Capture the cell that displays the provided text and extract its (X, Y) central coordinate. 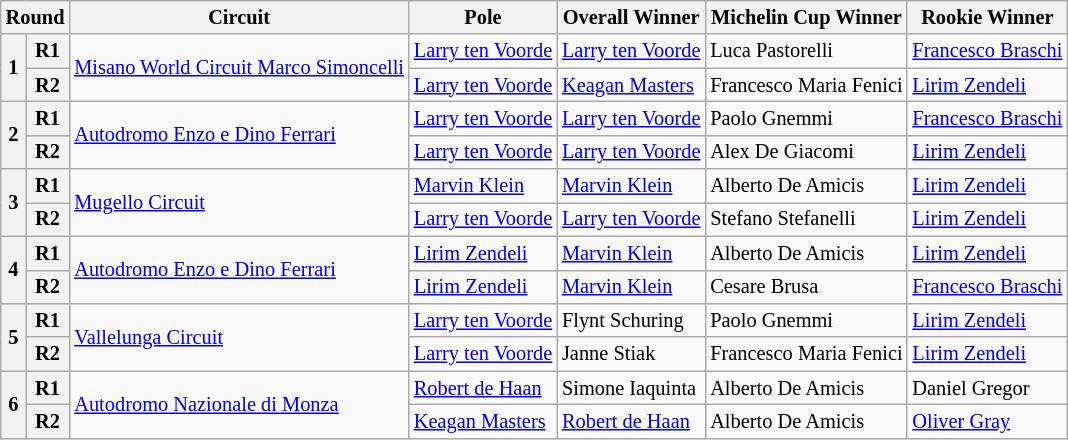
Overall Winner (631, 17)
Simone Iaquinta (631, 388)
Alex De Giacomi (806, 152)
Oliver Gray (987, 421)
6 (14, 404)
Flynt Schuring (631, 320)
3 (14, 202)
1 (14, 68)
Janne Stiak (631, 354)
Vallelunga Circuit (239, 336)
Round (36, 17)
Circuit (239, 17)
Luca Pastorelli (806, 51)
Mugello Circuit (239, 202)
Autodromo Nazionale di Monza (239, 404)
Rookie Winner (987, 17)
Cesare Brusa (806, 287)
Pole (483, 17)
Stefano Stefanelli (806, 219)
5 (14, 336)
4 (14, 270)
Michelin Cup Winner (806, 17)
Misano World Circuit Marco Simoncelli (239, 68)
Daniel Gregor (987, 388)
2 (14, 134)
